Scan for the cell matching the given text and deliver its [x, y] coordinate at center. 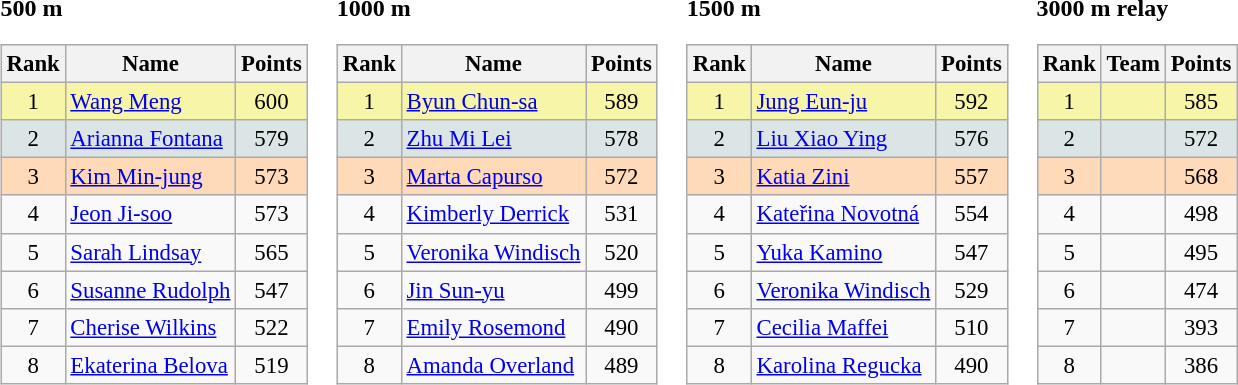
554 [972, 214]
Byun Chun-sa [494, 102]
Kim Min-jung [150, 177]
Ekaterina Belova [150, 365]
576 [972, 139]
Team [1133, 64]
Liu Xiao Ying [844, 139]
386 [1200, 365]
Jung Eun-ju [844, 102]
568 [1200, 177]
592 [972, 102]
Jeon Ji-soo [150, 214]
529 [972, 290]
519 [272, 365]
498 [1200, 214]
600 [272, 102]
Kateřina Novotná [844, 214]
Emily Rosemond [494, 327]
585 [1200, 102]
Jin Sun-yu [494, 290]
393 [1200, 327]
Cherise Wilkins [150, 327]
557 [972, 177]
Yuka Kamino [844, 252]
520 [622, 252]
510 [972, 327]
Karolina Regucka [844, 365]
579 [272, 139]
Cecilia Maffei [844, 327]
495 [1200, 252]
578 [622, 139]
499 [622, 290]
Wang Meng [150, 102]
565 [272, 252]
Sarah Lindsay [150, 252]
Kimberly Derrick [494, 214]
589 [622, 102]
522 [272, 327]
474 [1200, 290]
Susanne Rudolph [150, 290]
Marta Capurso [494, 177]
Zhu Mi Lei [494, 139]
489 [622, 365]
Katia Zini [844, 177]
Amanda Overland [494, 365]
531 [622, 214]
Arianna Fontana [150, 139]
